Pinpoint the cell where the given text exists, returning its [x, y] midpoint coordinate. 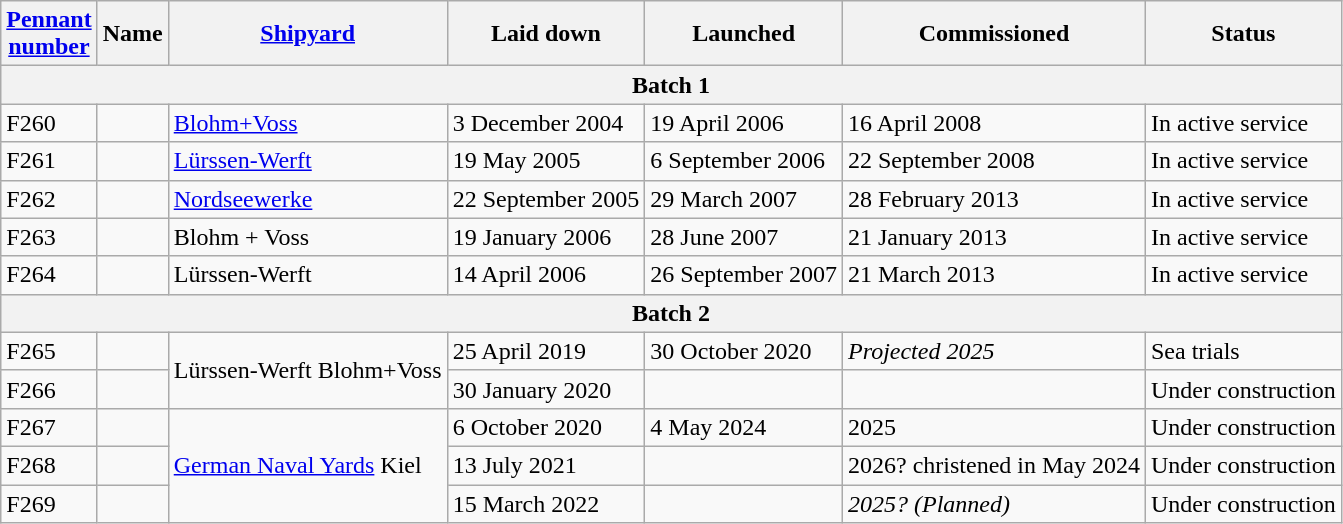
15 March 2022 [546, 503]
21 January 2013 [994, 237]
F263 [49, 237]
6 October 2020 [546, 427]
German Naval Yards Kiel [308, 465]
Projected 2025 [994, 351]
Sea trials [1243, 351]
F267 [49, 427]
Blohm + Voss [308, 237]
2025? (Planned) [994, 503]
Batch 2 [671, 313]
28 June 2007 [744, 237]
Nordseewerke [308, 199]
28 February 2013 [994, 199]
14 April 2006 [546, 275]
30 October 2020 [744, 351]
Launched [744, 34]
F268 [49, 465]
21 March 2013 [994, 275]
F261 [49, 161]
2026? christened in May 2024 [994, 465]
F265 [49, 351]
19 May 2005 [546, 161]
19 January 2006 [546, 237]
Commissioned [994, 34]
F264 [49, 275]
Lürssen-Werft Blohm+Voss [308, 370]
13 July 2021 [546, 465]
Blohm+Voss [308, 123]
16 April 2008 [994, 123]
22 September 2005 [546, 199]
29 March 2007 [744, 199]
26 September 2007 [744, 275]
2025 [994, 427]
4 May 2024 [744, 427]
Name [132, 34]
30 January 2020 [546, 389]
3 December 2004 [546, 123]
F269 [49, 503]
22 September 2008 [994, 161]
6 September 2006 [744, 161]
Batch 1 [671, 85]
Status [1243, 34]
25 April 2019 [546, 351]
F260 [49, 123]
Pennantnumber [49, 34]
F262 [49, 199]
Laid down [546, 34]
Shipyard [308, 34]
F266 [49, 389]
19 April 2006 [744, 123]
